Capture the cell that displays the provided text and extract its [X, Y] central coordinate. 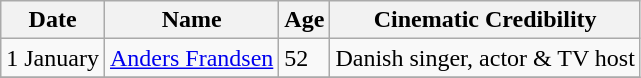
52 [304, 58]
Danish singer, actor & TV host [486, 58]
Date [53, 20]
Name [191, 20]
Cinematic Credibility [486, 20]
1 January [53, 58]
Anders Frandsen [191, 58]
Age [304, 20]
